Provide the (X, Y) coordinate of the cell's center where the given text is located.  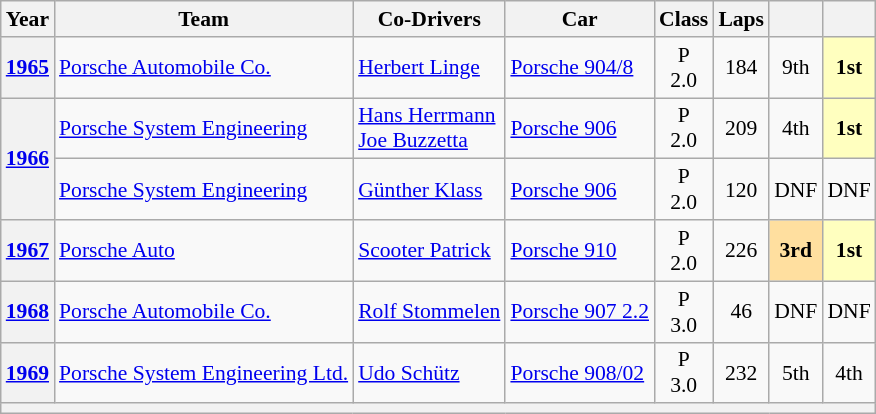
Udo Schütz (429, 372)
Herbert Linge (429, 68)
226 (741, 250)
3rd (796, 250)
Günther Klass (429, 190)
232 (741, 372)
Class (684, 19)
209 (741, 128)
Porsche 910 (580, 250)
46 (741, 312)
120 (741, 190)
Co-Drivers (429, 19)
9th (796, 68)
1967 (28, 250)
Porsche 904/8 (580, 68)
Laps (741, 19)
Car (580, 19)
Porsche 908/02 (580, 372)
Porsche System Engineering Ltd. (204, 372)
Rolf Stommelen (429, 312)
1966 (28, 159)
Porsche Auto (204, 250)
Scooter Patrick (429, 250)
1968 (28, 312)
Team (204, 19)
184 (741, 68)
Year (28, 19)
Porsche 907 2.2 (580, 312)
Hans Herrmann Joe Buzzetta (429, 128)
5th (796, 372)
1965 (28, 68)
1969 (28, 372)
